Capture the cell that displays the provided text and extract its (x, y) central coordinate. 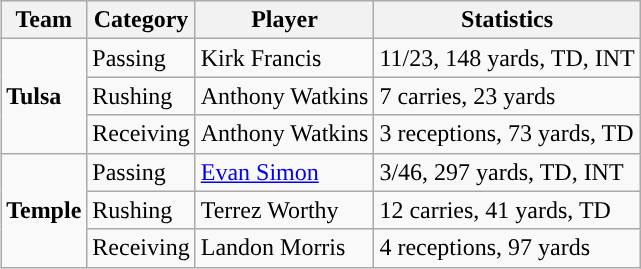
Landon Morris (284, 248)
12 carries, 41 yards, TD (507, 210)
Statistics (507, 20)
Team (44, 20)
3 receptions, 73 yards, TD (507, 134)
Temple (44, 210)
Evan Simon (284, 172)
7 carries, 23 yards (507, 96)
Category (141, 20)
11/23, 148 yards, TD, INT (507, 58)
4 receptions, 97 yards (507, 248)
3/46, 297 yards, TD, INT (507, 172)
Terrez Worthy (284, 210)
Kirk Francis (284, 58)
Tulsa (44, 96)
Player (284, 20)
